Scan for the cell matching the given text and deliver its (X, Y) coordinate at center. 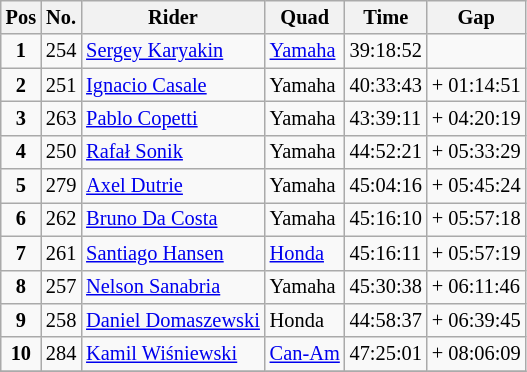
No. (61, 17)
250 (61, 152)
+ 04:20:19 (476, 118)
254 (61, 51)
+ 05:57:19 (476, 253)
Pos (21, 17)
8 (21, 287)
44:58:37 (386, 320)
Daniel Domaszewski (173, 320)
Gap (476, 17)
45:16:10 (386, 219)
45:04:16 (386, 186)
+ 06:39:45 (476, 320)
Santiago Hansen (173, 253)
Nelson Sanabria (173, 287)
284 (61, 354)
Kamil Wiśniewski (173, 354)
257 (61, 287)
7 (21, 253)
43:39:11 (386, 118)
6 (21, 219)
Rafał Sonik (173, 152)
Ignacio Casale (173, 85)
Axel Dutrie (173, 186)
261 (61, 253)
251 (61, 85)
5 (21, 186)
47:25:01 (386, 354)
4 (21, 152)
+ 05:33:29 (476, 152)
262 (61, 219)
Pablo Copetti (173, 118)
258 (61, 320)
9 (21, 320)
40:33:43 (386, 85)
+ 06:11:46 (476, 287)
10 (21, 354)
1 (21, 51)
+ 01:14:51 (476, 85)
39:18:52 (386, 51)
44:52:21 (386, 152)
2 (21, 85)
Quad (305, 17)
263 (61, 118)
Can-Am (305, 354)
279 (61, 186)
Sergey Karyakin (173, 51)
+ 08:06:09 (476, 354)
Bruno Da Costa (173, 219)
45:30:38 (386, 287)
Time (386, 17)
3 (21, 118)
+ 05:57:18 (476, 219)
45:16:11 (386, 253)
+ 05:45:24 (476, 186)
Rider (173, 17)
